Extract the [X, Y] coordinate from the center of the cell holding the provided text.  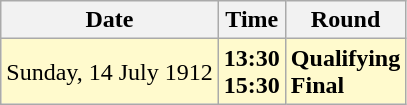
13:3015:30 [252, 72]
Time [252, 20]
Round [345, 20]
QualifyingFinal [345, 72]
Sunday, 14 July 1912 [110, 72]
Date [110, 20]
